Capture the cell that displays the provided text and extract its [x, y] central coordinate. 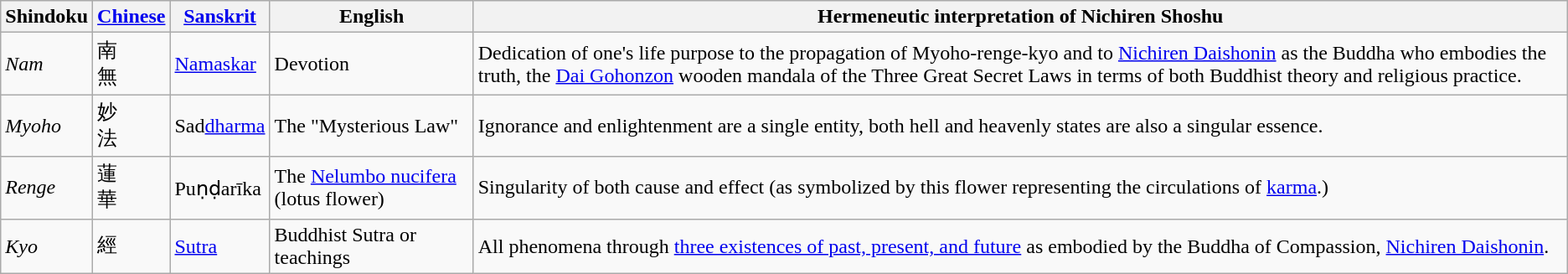
Sutra [219, 246]
Shindoku [47, 17]
Ignorance and enlightenment are a single entity, both hell and heavenly states are also a singular essence. [1020, 126]
妙法 [132, 126]
Buddhist Sutra or teachings [372, 246]
蓮華 [132, 188]
Hermeneutic interpretation of Nichiren Shoshu [1020, 17]
The "Mysterious Law" [372, 126]
Saddharma [219, 126]
Devotion [372, 64]
Myoho [47, 126]
Singularity of both cause and effect (as symbolized by this flower representing the circulations of karma.) [1020, 188]
Kyo [47, 246]
Puṇḍarīka [219, 188]
The Nelumbo nucifera (lotus flower) [372, 188]
Chinese [132, 17]
Namaskar [219, 64]
English [372, 17]
經 [132, 246]
南無 [132, 64]
All phenomena through three existences of past, present, and future as embodied by the Buddha of Compassion, Nichiren Daishonin. [1020, 246]
Renge [47, 188]
Nam [47, 64]
Sanskrit [219, 17]
